Extract the (x, y) coordinate from the center of the cell holding the provided text.  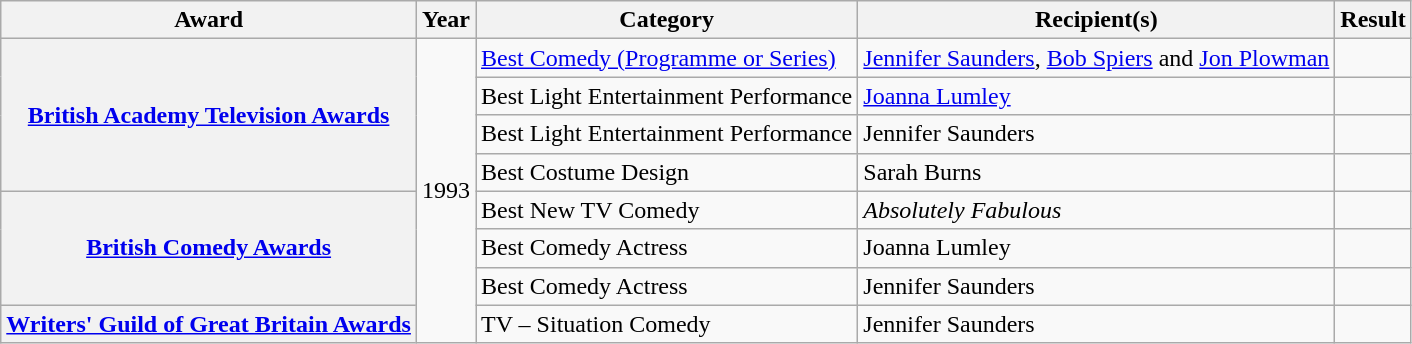
1993 (446, 191)
British Comedy Awards (209, 248)
TV – Situation Comedy (667, 324)
Best New TV Comedy (667, 210)
Writers' Guild of Great Britain Awards (209, 324)
Recipient(s) (1096, 20)
Absolutely Fabulous (1096, 210)
Sarah Burns (1096, 172)
Jennifer Saunders, Bob Spiers and Jon Plowman (1096, 58)
Category (667, 20)
Best Costume Design (667, 172)
Year (446, 20)
Result (1373, 20)
Best Comedy (Programme or Series) (667, 58)
British Academy Television Awards (209, 115)
Award (209, 20)
